Determine the [x, y] coordinate at the center of the cell enclosing the given text.  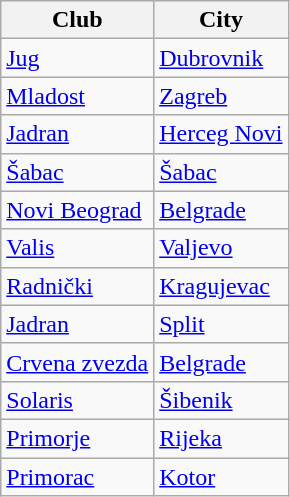
Primorje [78, 438]
Zagreb [221, 96]
Kotor [221, 477]
Radnički [78, 286]
Split [221, 324]
Dubrovnik [221, 58]
Rijeka [221, 438]
City [221, 20]
Novi Beograd [78, 210]
Club [78, 20]
Mladost [78, 96]
Šibenik [221, 400]
Crvena zvezda [78, 362]
Kragujevac [221, 286]
Valis [78, 248]
Primorac [78, 477]
Jug [78, 58]
Valjevo [221, 248]
Herceg Novi [221, 134]
Solaris [78, 400]
